Extract the (X, Y) coordinate from the center of the cell holding the provided text.  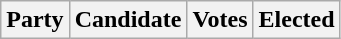
Party (35, 20)
Candidate (128, 20)
Votes (220, 20)
Elected (296, 20)
